Return the (X, Y) coordinate for the center point of the cell that contains the specified text.  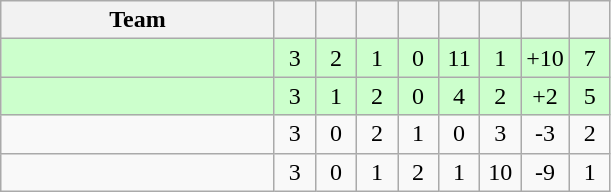
7 (590, 58)
5 (590, 96)
-3 (546, 134)
Team (138, 20)
+10 (546, 58)
-9 (546, 172)
4 (460, 96)
10 (500, 172)
+2 (546, 96)
11 (460, 58)
